Locate the cell with the specified text and output its [x, y] center coordinate. 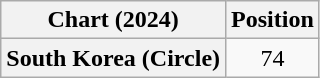
Chart (2024) [114, 20]
74 [273, 58]
Position [273, 20]
South Korea (Circle) [114, 58]
